Identify which cell holds the provided text, then report its (x, y) central coordinate. 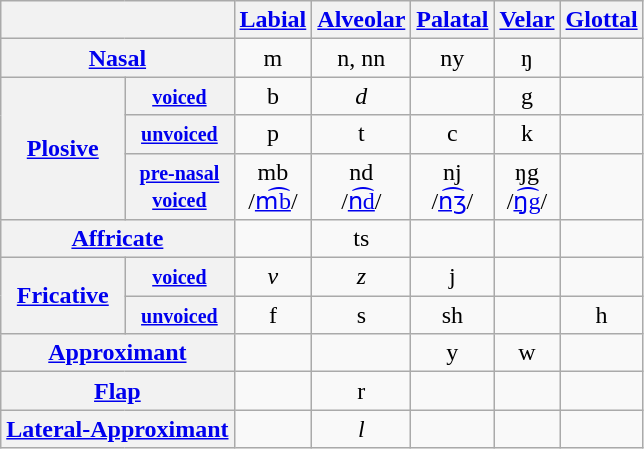
h (602, 315)
Velar (527, 20)
f (273, 315)
Lateral-Approximant (118, 429)
p (273, 134)
l (362, 429)
ts (362, 239)
n, nn (362, 58)
s (362, 315)
Affricate (118, 239)
b (273, 96)
m (273, 58)
nj/n͡ʒ/ (452, 186)
Approximant (118, 353)
pre-nasalvoiced (180, 186)
Palatal (452, 20)
Alveolar (362, 20)
k (527, 134)
y (452, 353)
Flap (118, 391)
nd/n͡d/ (362, 186)
Labial (273, 20)
ŋg/ŋ͡g/ (527, 186)
v (273, 277)
c (452, 134)
Fricative (63, 296)
sh (452, 315)
z (362, 277)
d (362, 96)
j (452, 277)
mb/m͡b/ (273, 186)
Plosive (63, 148)
Nasal (118, 58)
t (362, 134)
w (527, 353)
ŋ (527, 58)
Glottal (602, 20)
g (527, 96)
r (362, 391)
ny (452, 58)
